Identify which cell holds the provided text, then report its [X, Y] central coordinate. 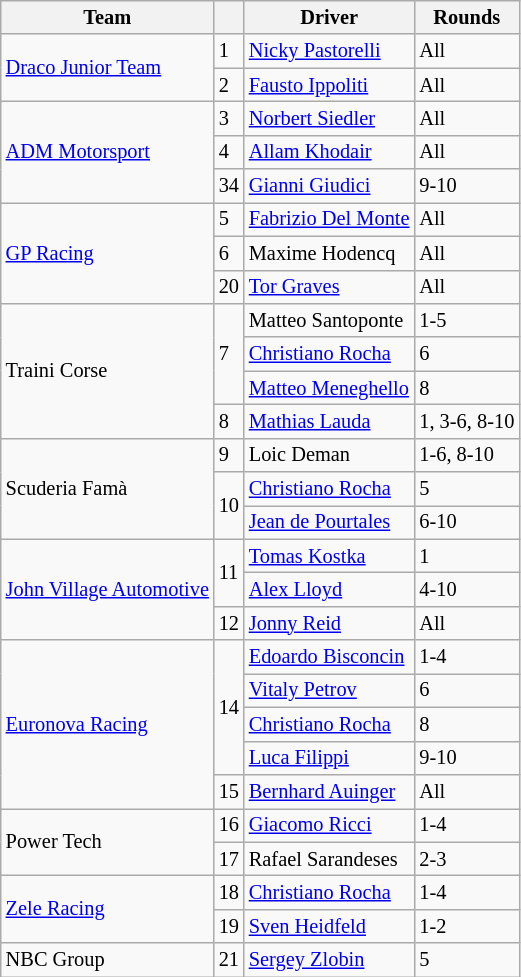
Sven Heidfeld [329, 926]
1-5 [466, 320]
Norbert Siedler [329, 118]
Sergey Zlobin [329, 960]
Rafael Sarandeses [329, 859]
Euronova Racing [108, 724]
4-10 [466, 589]
Fabrizio Del Monte [329, 219]
10 [229, 506]
Bernhard Auinger [329, 791]
6-10 [466, 522]
Vitaly Petrov [329, 690]
ADM Motorsport [108, 152]
14 [229, 708]
Zele Racing [108, 908]
Scuderia Famà [108, 488]
Matteo Meneghello [329, 388]
20 [229, 287]
Matteo Santoponte [329, 320]
16 [229, 825]
Traini Corse [108, 370]
Maxime Hodencq [329, 253]
19 [229, 926]
Power Tech [108, 842]
Edoardo Bisconcin [329, 657]
3 [229, 118]
Allam Khodair [329, 152]
John Village Automotive [108, 590]
15 [229, 791]
21 [229, 960]
Tor Graves [329, 287]
Jean de Pourtales [329, 522]
2-3 [466, 859]
Giacomo Ricci [329, 825]
Rounds [466, 17]
Alex Lloyd [329, 589]
GP Racing [108, 252]
11 [229, 572]
Gianni Giudici [329, 186]
Draco Junior Team [108, 68]
Luca Filippi [329, 758]
7 [229, 354]
Tomas Kostka [329, 556]
2 [229, 85]
Nicky Pastorelli [329, 51]
9 [229, 455]
Mathias Lauda [329, 421]
Jonny Reid [329, 623]
12 [229, 623]
18 [229, 892]
Loic Deman [329, 455]
1-6, 8-10 [466, 455]
Driver [329, 17]
17 [229, 859]
1, 3-6, 8-10 [466, 421]
34 [229, 186]
Fausto Ippoliti [329, 85]
4 [229, 152]
Team [108, 17]
1-2 [466, 926]
NBC Group [108, 960]
